Return the [x, y] coordinate for the center point of the cell that contains the specified text.  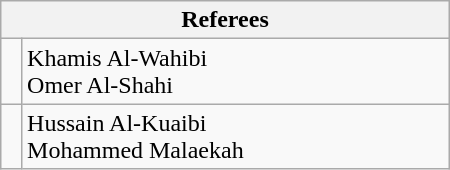
Khamis Al-Wahibi Omer Al-Shahi [236, 72]
Referees [225, 20]
Hussain Al-Kuaibi Mohammed Malaekah [236, 136]
